Determine the [X, Y] coordinate at the center of the cell enclosing the given text.  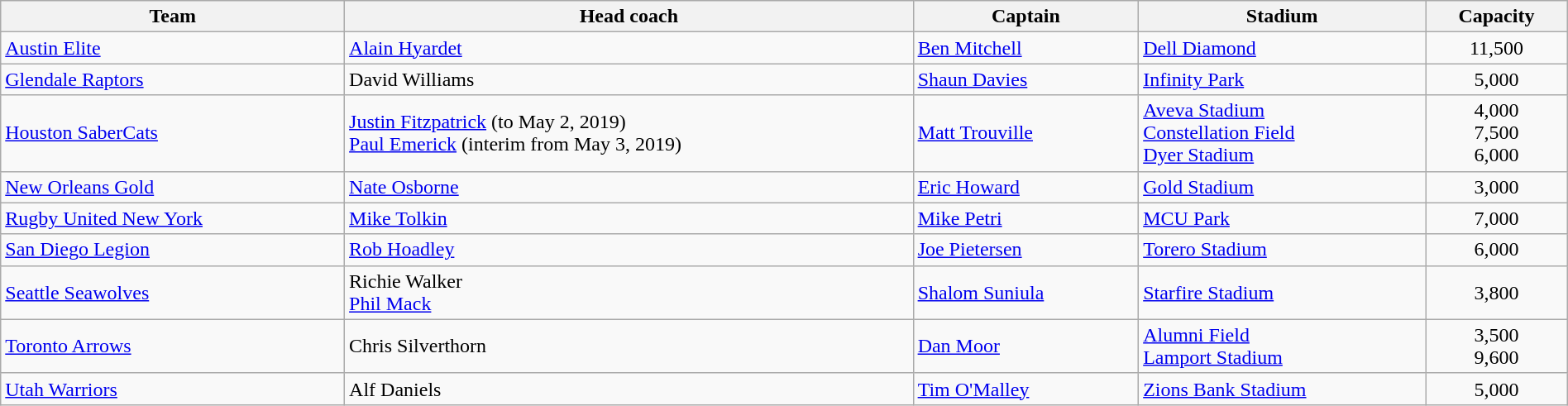
6,000 [1497, 250]
Shaun Davies [1025, 79]
Utah Warriors [173, 389]
Toronto Arrows [173, 346]
MCU Park [1282, 218]
7,000 [1497, 218]
3,5009,600 [1497, 346]
Alf Daniels [629, 389]
Austin Elite [173, 48]
3,800 [1497, 293]
Houston SaberCats [173, 133]
Joe Pietersen [1025, 250]
Dell Diamond [1282, 48]
Head coach [629, 17]
New Orleans Gold [173, 187]
Capacity [1497, 17]
Justin Fitzpatrick (to May 2, 2019) Paul Emerick (interim from May 3, 2019) [629, 133]
Team [173, 17]
Infinity Park [1282, 79]
Richie Walker Phil Mack [629, 293]
Glendale Raptors [173, 79]
Starfire Stadium [1282, 293]
Mike Petri [1025, 218]
San Diego Legion [173, 250]
Alain Hyardet [629, 48]
Eric Howard [1025, 187]
Aveva Stadium Constellation Field Dyer Stadium [1282, 133]
Rugby United New York [173, 218]
3,000 [1497, 187]
Zions Bank Stadium [1282, 389]
Seattle Seawolves [173, 293]
Alumni FieldLamport Stadium [1282, 346]
Chris Silverthorn [629, 346]
Rob Hoadley [629, 250]
Dan Moor [1025, 346]
Gold Stadium [1282, 187]
11,500 [1497, 48]
Matt Trouville [1025, 133]
4,000 7,500 6,000 [1497, 133]
Tim O'Malley [1025, 389]
Captain [1025, 17]
Nate Osborne [629, 187]
David Williams [629, 79]
Torero Stadium [1282, 250]
Stadium [1282, 17]
Ben Mitchell [1025, 48]
Mike Tolkin [629, 218]
Shalom Suniula [1025, 293]
